For the text-containing cell, return its midpoint in [x, y] coordinate format. 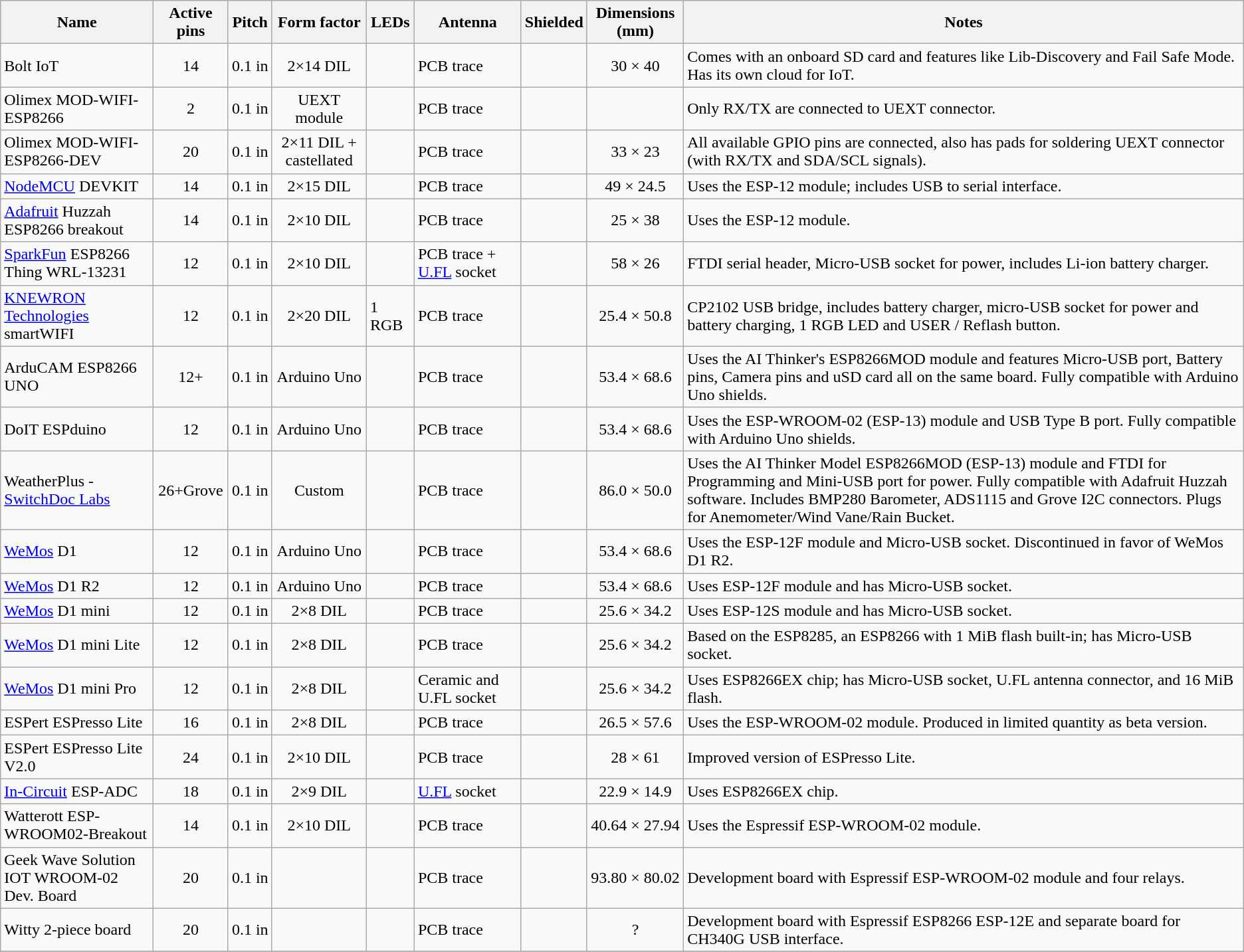
Notes [964, 23]
LEDs [390, 23]
FTDI serial header, Micro-USB socket for power, includes Li-ion battery charger. [964, 263]
ESPert ESPresso Lite [77, 723]
Bolt IoT [77, 65]
18 [191, 791]
WeMos D1 [77, 551]
86.0 × 50.0 [635, 490]
25.4 × 50.8 [635, 316]
CP2102 USB bridge, includes battery charger, micro-USB socket for power and battery charging, 1 RGB LED and USER / Reflash button. [964, 316]
Uses the Espressif ESP-WROOM-02 module. [964, 825]
26.5 × 57.6 [635, 723]
Geek Wave Solution IOT WROOM-02 Dev. Board [77, 878]
ArduCAM ESP8266 UNO [77, 377]
Name [77, 23]
Antenna [468, 23]
Uses ESP-12F module and has Micro-USB socket. [964, 585]
25 × 38 [635, 221]
Uses ESP8266EX chip; has Micro-USB socket, U.FL antenna connector, and 16 MiB flash. [964, 688]
KNEWRON Technologies smartWIFI [77, 316]
16 [191, 723]
WeatherPlus - SwitchDoc Labs [77, 490]
WeMos D1 mini Pro [77, 688]
SparkFun ESP8266 Thing WRL-13231 [77, 263]
2×11 DIL + castellated [319, 151]
Improved version of ESPresso Lite. [964, 757]
Dimensions (mm) [635, 23]
Witty 2-piece board [77, 930]
Uses the ESP-12 module. [964, 221]
Uses the ESP-12 module; includes USB to serial interface. [964, 186]
33 × 23 [635, 151]
WeMos D1 mini Lite [77, 646]
Uses the ESP-WROOM-02 (ESP-13) module and USB Type B port. Fully compatible with Arduino Uno shields. [964, 429]
ESPert ESPresso Lite V2.0 [77, 757]
U.FL socket [468, 791]
2 [191, 109]
UEXT module [319, 109]
22.9 × 14.9 [635, 791]
NodeMCU DEVKIT [77, 186]
Shielded [554, 23]
28 × 61 [635, 757]
49 × 24.5 [635, 186]
Uses ESP-12S module and has Micro-USB socket. [964, 611]
? [635, 930]
Active pins [191, 23]
WeMos D1 R2 [77, 585]
Only RX/TX are connected to UEXT connector. [964, 109]
Uses ESP8266EX chip. [964, 791]
Ceramic and U.FL socket [468, 688]
In-Circuit ESP-ADC [77, 791]
Watterott ESP-WROOM02-Breakout [77, 825]
Form factor [319, 23]
12+ [191, 377]
1 RGB [390, 316]
Uses the ESP-12F module and Micro-USB socket. Discontinued in favor of WeMos D1 R2. [964, 551]
DoIT ESPduino [77, 429]
2×14 DIL [319, 65]
2×15 DIL [319, 186]
Based on the ESP8285, an ESP8266 with 1 MiB flash built-in; has Micro-USB socket. [964, 646]
Custom [319, 490]
40.64 × 27.94 [635, 825]
PCB trace + U.FL socket [468, 263]
2×20 DIL [319, 316]
30 × 40 [635, 65]
Comes with an onboard SD card and features like Lib-Discovery and Fail Safe Mode. Has its own cloud for IoT. [964, 65]
Development board with Espressif ESP-WROOM-02 module and four relays. [964, 878]
93.80 × 80.02 [635, 878]
24 [191, 757]
2×9 DIL [319, 791]
Adafruit Huzzah ESP8266 breakout [77, 221]
Pitch [250, 23]
26+Grove [191, 490]
Development board with Espressif ESP8266 ESP-12E and separate board for CH340G USB interface. [964, 930]
Olimex MOD-WIFI-ESP8266-DEV [77, 151]
Olimex MOD-WIFI-ESP8266 [77, 109]
WeMos D1 mini [77, 611]
Uses the ESP-WROOM-02 module. Produced in limited quantity as beta version. [964, 723]
58 × 26 [635, 263]
All available GPIO pins are connected, also has pads for soldering UEXT connector (with RX/TX and SDA/SCL signals). [964, 151]
